Identify which cell holds the provided text, then report its [x, y] central coordinate. 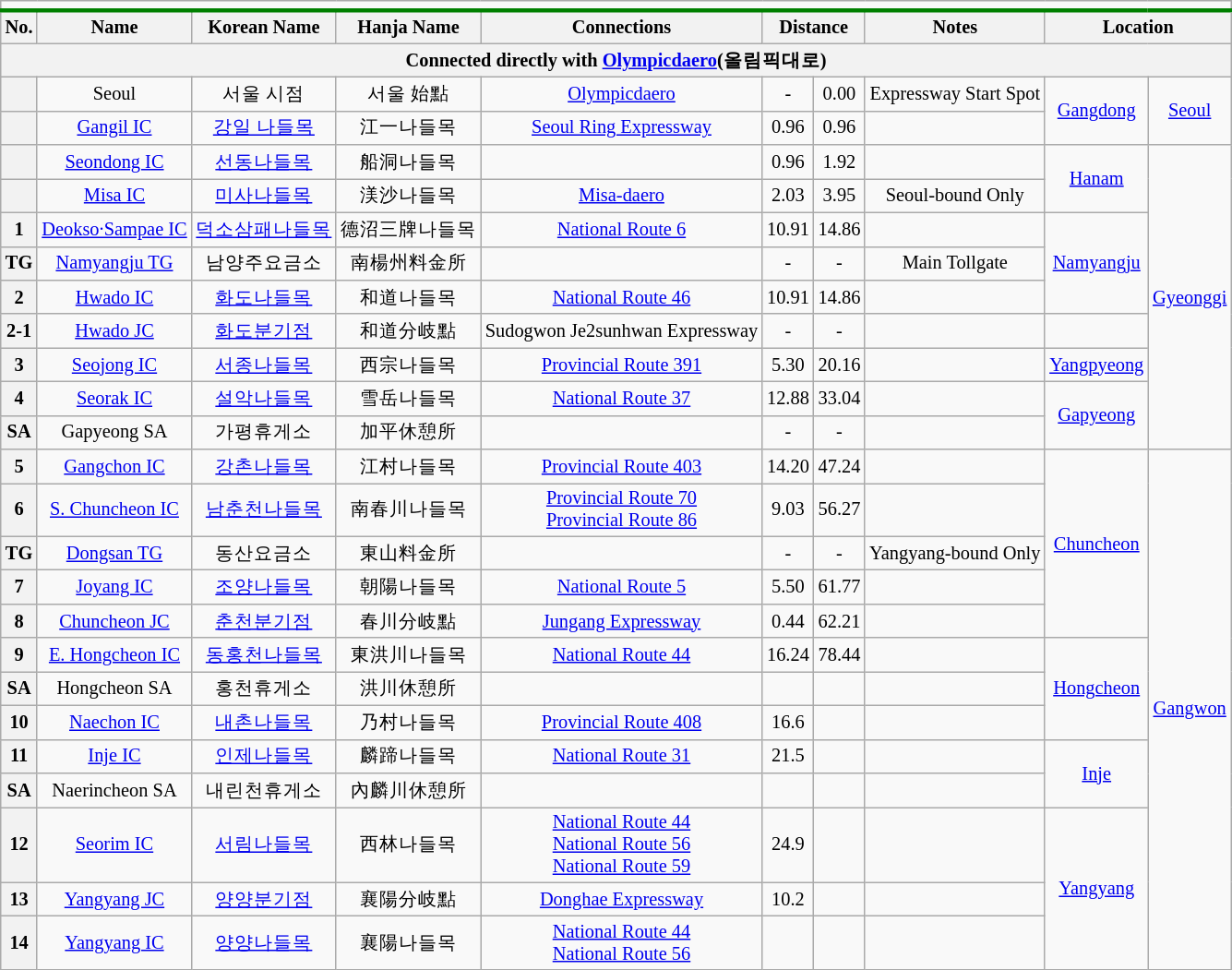
9 [19, 655]
雪岳나들목 [408, 399]
東山料金所 [408, 554]
Naechon IC [114, 722]
Namyangju TG [114, 264]
12 [19, 844]
Inje [1096, 773]
渼沙나들목 [408, 196]
Yangyang-bound Only [954, 554]
설악나들목 [264, 399]
Name [114, 28]
National Route 44 [622, 655]
和道分岐點 [408, 330]
3 [19, 365]
Yangyang [1096, 888]
Expressway Start Spot [954, 94]
Yangpyeong [1096, 365]
동산요금소 [264, 554]
2 [19, 297]
24.9 [788, 844]
Hanja Name [408, 28]
西林나들목 [408, 844]
Joyang IC [114, 587]
서림나들목 [264, 844]
National Route 44 National Route 56 [622, 942]
5.30 [788, 365]
8 [19, 620]
Olympicdaero [622, 94]
Deokso·Sampae IC [114, 229]
16.6 [788, 722]
4 [19, 399]
서종나들목 [264, 365]
9.03 [788, 509]
47.24 [840, 467]
0.00 [840, 94]
21.5 [788, 757]
Misa-daero [622, 196]
Seorim IC [114, 844]
麟蹄나들목 [408, 757]
인제나들목 [264, 757]
56.27 [840, 509]
Seoul-bound Only [954, 196]
Seorak IC [114, 399]
화도나들목 [264, 297]
2.03 [788, 196]
襄陽分岐點 [408, 899]
Chuncheon [1096, 544]
Hwado JC [114, 330]
Gangil IC [114, 127]
미사나들목 [264, 196]
National Route 46 [622, 297]
10.2 [788, 899]
춘천분기점 [264, 620]
Seoul Ring Expressway [622, 127]
加平休憩所 [408, 432]
선동나들목 [264, 162]
78.44 [840, 655]
Notes [954, 28]
Provincial Route 70Provincial Route 86 [622, 509]
Hongcheon SA [114, 689]
E. Hongcheon IC [114, 655]
강일 나들목 [264, 127]
7 [19, 587]
남양주요금소 [264, 264]
양양분기점 [264, 899]
江一나들목 [408, 127]
Gapyeong [1096, 415]
5 [19, 467]
12.88 [788, 399]
홍천휴게소 [264, 689]
Hanam [1096, 179]
National Route 37 [622, 399]
南春川나들목 [408, 509]
和道나들목 [408, 297]
內麟川休憩所 [408, 790]
Dongsan TG [114, 554]
S. Chuncheon IC [114, 509]
Hongcheon [1096, 689]
양양나들목 [264, 942]
33.04 [840, 399]
德沼三牌나들목 [408, 229]
Connections [622, 28]
南楊州料金所 [408, 264]
서울 始點 [408, 94]
내촌나들목 [264, 722]
National Route 31 [622, 757]
1.92 [840, 162]
Gangdong [1096, 111]
Gyeonggi [1190, 297]
Naerincheon SA [114, 790]
내린천휴게소 [264, 790]
14.20 [788, 467]
Chuncheon JC [114, 620]
Namyangju [1096, 263]
3.95 [840, 196]
Misa IC [114, 196]
61.77 [840, 587]
National Route 44 National Route 56 National Route 59 [622, 844]
14 [19, 942]
Gangwon [1190, 710]
Seojong IC [114, 365]
Distance [814, 28]
Seondong IC [114, 162]
1 [19, 229]
Provincial Route 403 [622, 467]
11 [19, 757]
Gangchon IC [114, 467]
National Route 5 [622, 587]
13 [19, 899]
6 [19, 509]
가평휴게소 [264, 432]
襄陽나들목 [408, 942]
62.21 [840, 620]
화도분기점 [264, 330]
Donghae Expressway [622, 899]
10 [19, 722]
東洪川나들목 [408, 655]
덕소삼패나들목 [264, 229]
동홍천나들목 [264, 655]
2-1 [19, 330]
No. [19, 28]
Provincial Route 408 [622, 722]
洪川休憩所 [408, 689]
朝陽나들목 [408, 587]
Yangyang JC [114, 899]
남춘천나들목 [264, 509]
乃村나들목 [408, 722]
Korean Name [264, 28]
Jungang Expressway [622, 620]
江村나들목 [408, 467]
西宗나들목 [408, 365]
National Route 6 [622, 229]
조양나들목 [264, 587]
Sudogwon Je2sunhwan Expressway [622, 330]
5.50 [788, 587]
Inje IC [114, 757]
강촌나들목 [264, 467]
Provincial Route 391 [622, 365]
서울 시점 [264, 94]
Location [1138, 28]
0.44 [788, 620]
Connected directly with Olympicdaero(올림픽대로) [616, 61]
Hwado IC [114, 297]
Main Tollgate [954, 264]
20.16 [840, 365]
春川分岐點 [408, 620]
16.24 [788, 655]
船洞나들목 [408, 162]
Yangyang IC [114, 942]
Gapyeong SA [114, 432]
